Return the [X, Y] coordinate for the center point of the cell that contains the specified text.  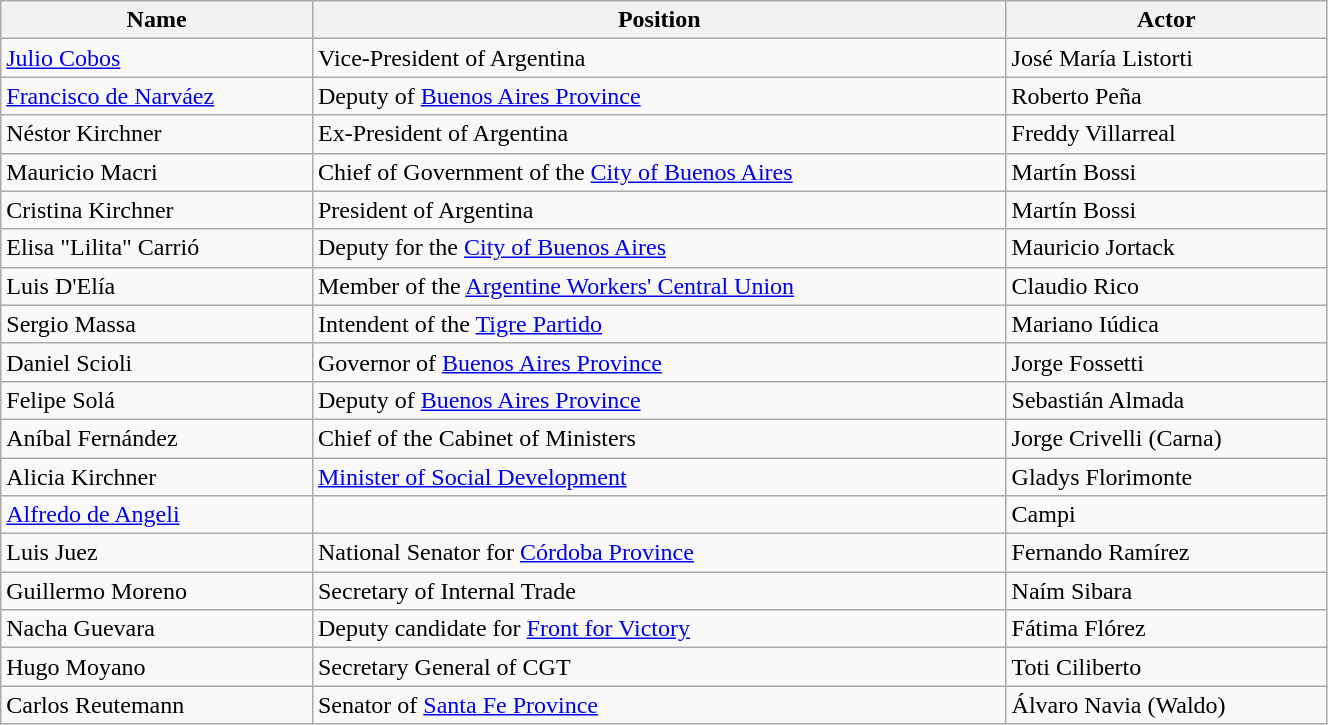
Carlos Reutemann [157, 705]
Luis D'Elía [157, 286]
Fátima Flórez [1166, 629]
Luis Juez [157, 553]
Fernando Ramírez [1166, 553]
Mariano Iúdica [1166, 324]
Jorge Fossetti [1166, 362]
Chief of Government of the City of Buenos Aires [659, 172]
Alfredo de Angeli [157, 515]
Position [659, 20]
Naím Sibara [1166, 591]
Alicia Kirchner [157, 477]
Senator of Santa Fe Province [659, 705]
Actor [1166, 20]
José María Listorti [1166, 58]
National Senator for Córdoba Province [659, 553]
Governor of Buenos Aires Province [659, 362]
Mauricio Macri [157, 172]
Name [157, 20]
Campi [1166, 515]
President of Argentina [659, 210]
Guillermo Moreno [157, 591]
Sergio Massa [157, 324]
Cristina Kirchner [157, 210]
Deputy candidate for Front for Victory [659, 629]
Gladys Florimonte [1166, 477]
Néstor Kirchner [157, 134]
Freddy Villarreal [1166, 134]
Hugo Moyano [157, 667]
Julio Cobos [157, 58]
Álvaro Navia (Waldo) [1166, 705]
Nacha Guevara [157, 629]
Toti Ciliberto [1166, 667]
Vice-President of Argentina [659, 58]
Mauricio Jortack [1166, 248]
Intendent of the Tigre Partido [659, 324]
Roberto Peña [1166, 96]
Ex-President of Argentina [659, 134]
Minister of Social Development [659, 477]
Chief of the Cabinet of Ministers [659, 438]
Sebastián Almada [1166, 400]
Secretary General of CGT [659, 667]
Secretary of Internal Trade [659, 591]
Member of the Argentine Workers' Central Union [659, 286]
Felipe Solá [157, 400]
Aníbal Fernández [157, 438]
Elisa "Lilita" Carrió [157, 248]
Jorge Crivelli (Carna) [1166, 438]
Deputy for the City of Buenos Aires [659, 248]
Francisco de Narváez [157, 96]
Claudio Rico [1166, 286]
Daniel Scioli [157, 362]
